Return the (X, Y) coordinate for the center point of the cell that contains the specified text.  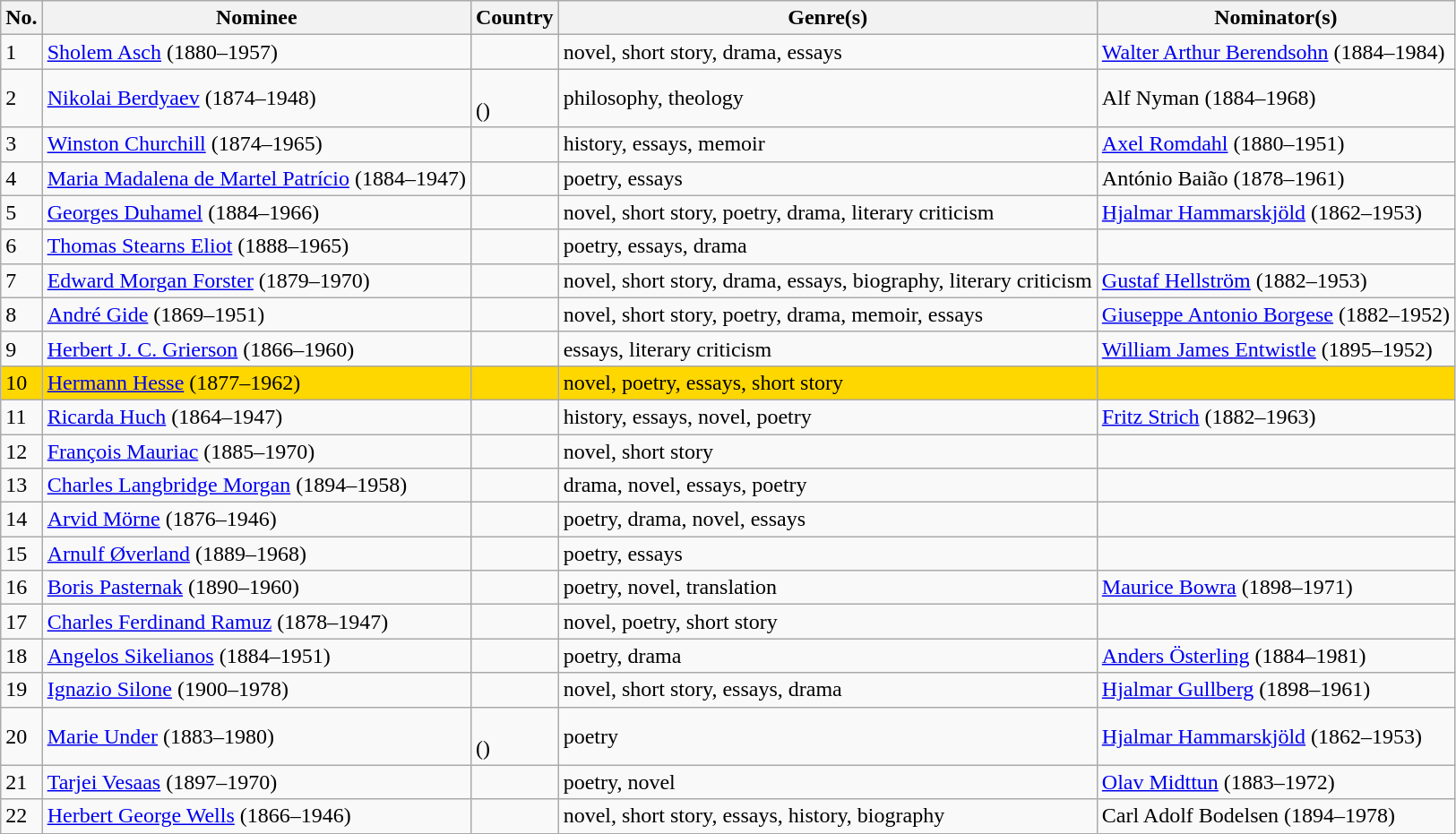
novel, short story, essays, history, biography (828, 816)
novel, short story, poetry, drama, memoir, essays (828, 314)
1 (22, 52)
11 (22, 417)
Maurice Bowra (1898–1971) (1276, 588)
9 (22, 348)
7 (22, 280)
17 (22, 622)
Marie Under (1883–1980) (256, 736)
poetry (828, 736)
essays, literary criticism (828, 348)
history, essays, novel, poetry (828, 417)
Nominator(s) (1276, 18)
novel, short story (828, 451)
4 (22, 178)
António Baião (1878–1961) (1276, 178)
novel, poetry, essays, short story (828, 383)
Nominee (256, 18)
Charles Ferdinand Ramuz (1878–1947) (256, 622)
3 (22, 144)
10 (22, 383)
Maria Madalena de Martel Patrício (1884–1947) (256, 178)
Gustaf Hellström (1882–1953) (1276, 280)
novel, short story, drama, essays, biography, literary criticism (828, 280)
22 (22, 816)
William James Entwistle (1895–1952) (1276, 348)
13 (22, 486)
Thomas Stearns Eliot (1888–1965) (256, 246)
Genre(s) (828, 18)
poetry, drama, novel, essays (828, 520)
philosophy, theology (828, 99)
8 (22, 314)
Anders Österling (1884–1981) (1276, 656)
Winston Churchill (1874–1965) (256, 144)
14 (22, 520)
No. (22, 18)
Ricarda Huch (1864–1947) (256, 417)
21 (22, 782)
Giuseppe Antonio Borgese (1882–1952) (1276, 314)
poetry, drama (828, 656)
Edward Morgan Forster (1879–1970) (256, 280)
Sholem Asch (1880–1957) (256, 52)
15 (22, 554)
novel, short story, drama, essays (828, 52)
poetry, novel (828, 782)
novel, poetry, short story (828, 622)
André Gide (1869–1951) (256, 314)
poetry, novel, translation (828, 588)
2 (22, 99)
20 (22, 736)
Axel Romdahl (1880–1951) (1276, 144)
François Mauriac (1885–1970) (256, 451)
Boris Pasternak (1890–1960) (256, 588)
history, essays, memoir (828, 144)
6 (22, 246)
Arnulf Øverland (1889–1968) (256, 554)
Nikolai Berdyaev (1874–1948) (256, 99)
novel, short story, essays, drama (828, 690)
Country (514, 18)
Angelos Sikelianos (1884–1951) (256, 656)
poetry, essays, drama (828, 246)
19 (22, 690)
novel, short story, poetry, drama, literary criticism (828, 212)
Tarjei Vesaas (1897–1970) (256, 782)
Arvid Mörne (1876–1946) (256, 520)
Georges Duhamel (1884–1966) (256, 212)
12 (22, 451)
Ignazio Silone (1900–1978) (256, 690)
16 (22, 588)
Fritz Strich (1882–1963) (1276, 417)
18 (22, 656)
drama, novel, essays, poetry (828, 486)
Hjalmar Gullberg (1898–1961) (1276, 690)
Herbert J. C. Grierson (1866–1960) (256, 348)
Olav Midttun (1883–1972) (1276, 782)
Hermann Hesse (1877–1962) (256, 383)
5 (22, 212)
Alf Nyman (1884–1968) (1276, 99)
Walter Arthur Berendsohn (1884–1984) (1276, 52)
Herbert George Wells (1866–1946) (256, 816)
Charles Langbridge Morgan (1894–1958) (256, 486)
Carl Adolf Bodelsen (1894–1978) (1276, 816)
